Output the (x, y) coordinate of the center of the cell containing the given text.  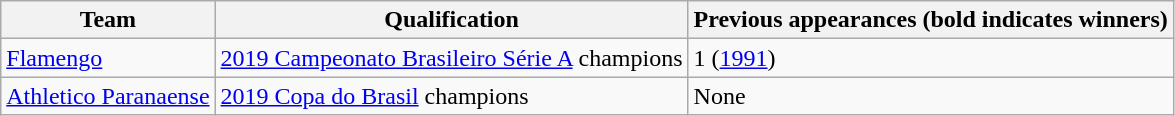
None (930, 96)
Previous appearances (bold indicates winners) (930, 20)
2019 Copa do Brasil champions (452, 96)
1 (1991) (930, 58)
Qualification (452, 20)
Athletico Paranaense (108, 96)
2019 Campeonato Brasileiro Série A champions (452, 58)
Team (108, 20)
Flamengo (108, 58)
